From the cell containing the given text, extract its center point as (x, y) coordinate. 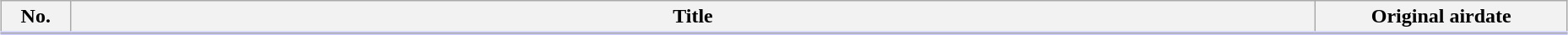
No. (35, 17)
Original airdate (1441, 17)
Title (693, 17)
